Determine the [X, Y] coordinate at the center of the cell enclosing the given text.  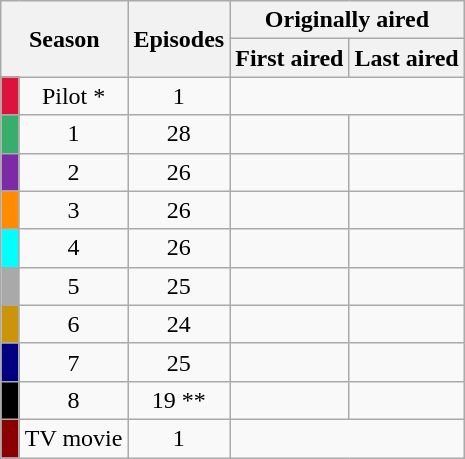
4 [74, 248]
7 [74, 362]
28 [179, 134]
8 [74, 400]
5 [74, 286]
Originally aired [348, 20]
TV movie [74, 438]
Pilot * [74, 96]
First aired [290, 58]
24 [179, 324]
6 [74, 324]
3 [74, 210]
19 ** [179, 400]
Season [64, 39]
2 [74, 172]
Last aired [406, 58]
Episodes [179, 39]
